From the cell containing the given text, extract its center point as [x, y] coordinate. 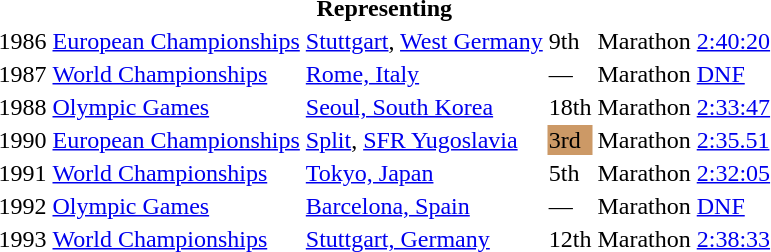
9th [570, 41]
2:35.51 [733, 140]
Seoul, South Korea [424, 107]
5th [570, 173]
Barcelona, Spain [424, 206]
Stuttgart, West Germany [424, 41]
Rome, Italy [424, 74]
Tokyo, Japan [424, 173]
2:40:20 [733, 41]
2:33:47 [733, 107]
2:32:05 [733, 173]
3rd [570, 140]
Split, SFR Yugoslavia [424, 140]
18th [570, 107]
